Identify which cell holds the provided text, then report its [x, y] central coordinate. 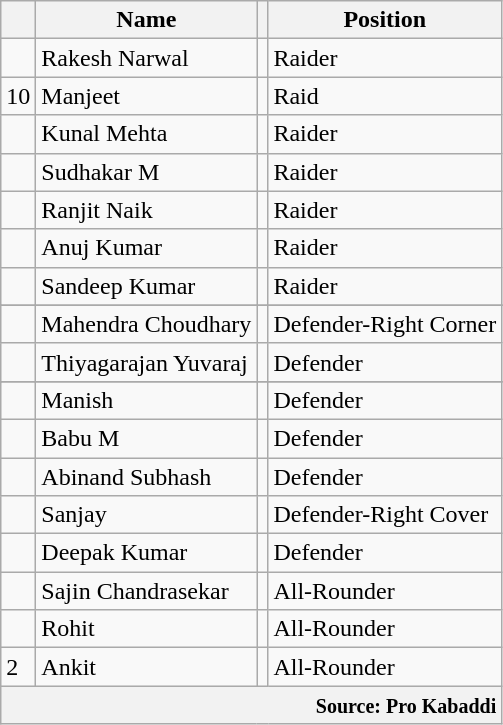
Babu M [146, 438]
Position [385, 20]
Sudhakar M [146, 172]
Manjeet [146, 96]
Rakesh Narwal [146, 58]
Thiyagarajan Yuvaraj [146, 362]
Rohit [146, 629]
Manish [146, 400]
Name [146, 20]
2 [18, 667]
Abinand Subhash [146, 477]
Sandeep Kumar [146, 286]
Anuj Kumar [146, 248]
Deepak Kumar [146, 553]
Raid [385, 96]
Sajin Chandrasekar [146, 591]
Mahendra Choudhary [146, 324]
Ranjit Naik [146, 210]
Defender-Right Corner [385, 324]
10 [18, 96]
Ankit [146, 667]
Sanjay [146, 515]
Kunal Mehta [146, 134]
Source: Pro Kabaddi [252, 705]
Defender-Right Cover [385, 515]
